Capture the cell that displays the provided text and extract its (x, y) central coordinate. 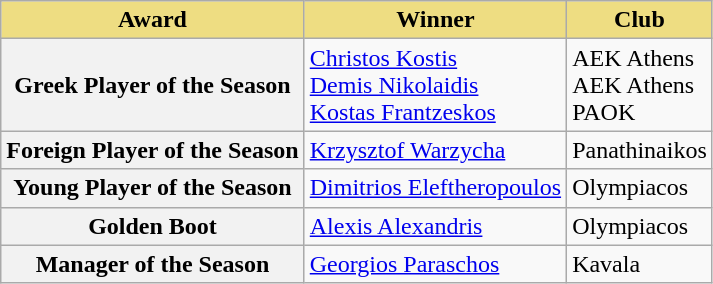
Krzysztof Warzycha (435, 150)
Georgios Paraschos (435, 264)
Panathinaikos (640, 150)
AEK AthensAEK AthensPAOK (640, 85)
Greek Player of the Season (152, 85)
Golden Boot (152, 226)
Kavala (640, 264)
Christos Kostis Demis Nikolaidis Kostas Frantzeskos (435, 85)
Foreign Player of the Season (152, 150)
Manager of the Season (152, 264)
Dimitrios Eleftheropoulos (435, 188)
Alexis Alexandris (435, 226)
Award (152, 20)
Young Player of the Season (152, 188)
Winner (435, 20)
Club (640, 20)
